Find where the given text appears and provide that cell's center as [x, y] coordinate. 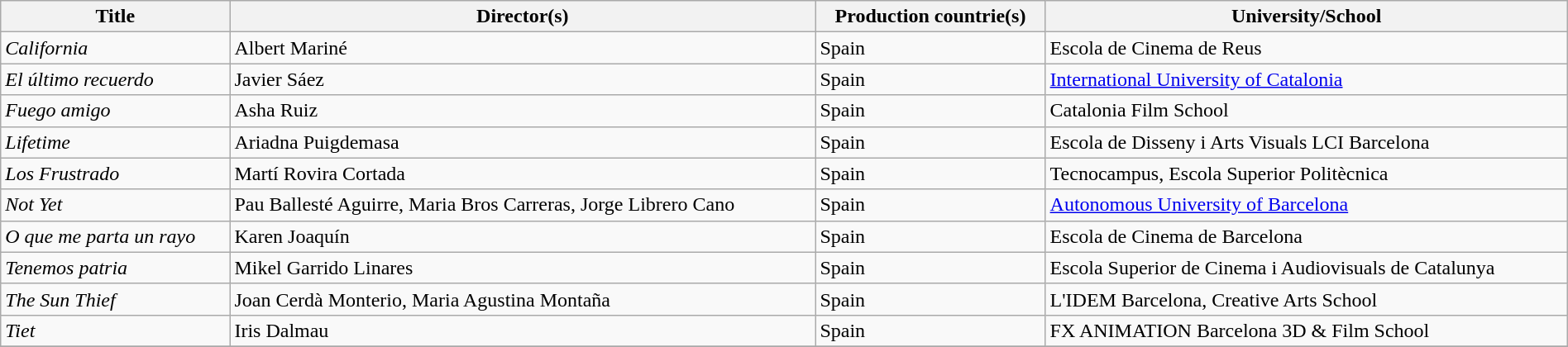
Autonomous University of Barcelona [1307, 205]
Asha Ruiz [523, 111]
Fuego amigo [116, 111]
The Sun Thief [116, 299]
Iris Dalmau [523, 330]
Title [116, 17]
University/School [1307, 17]
Javier Sáez [523, 79]
Joan Cerdà Monterio, Maria Agustina Montaña [523, 299]
Director(s) [523, 17]
Ariadna Puigdemasa [523, 142]
Production countrie(s) [930, 17]
Martí Rovira Cortada [523, 173]
Tecnocampus, Escola Superior Politècnica [1307, 173]
O que me parta un rayo [116, 236]
Albert Mariné [523, 48]
L'IDEM Barcelona, Creative Arts School [1307, 299]
Tenemos patria [116, 268]
California [116, 48]
Mikel Garrido Linares [523, 268]
Escola de Cinema de Barcelona [1307, 236]
Los Frustrado [116, 173]
Lifetime [116, 142]
FX ANIMATION Barcelona 3D & Film School [1307, 330]
Catalonia Film School [1307, 111]
Pau Ballesté Aguirre, Maria Bros Carreras, Jorge Librero Cano [523, 205]
International University of Catalonia [1307, 79]
Tiet [116, 330]
Karen Joaquín [523, 236]
Escola de Cinema de Reus [1307, 48]
El último recuerdo [116, 79]
Not Yet [116, 205]
Escola Superior de Cinema i Audiovisuals de Catalunya [1307, 268]
Escola de Disseny i Arts Visuals LCI Barcelona [1307, 142]
